For the text-containing cell, return its midpoint in [x, y] coordinate format. 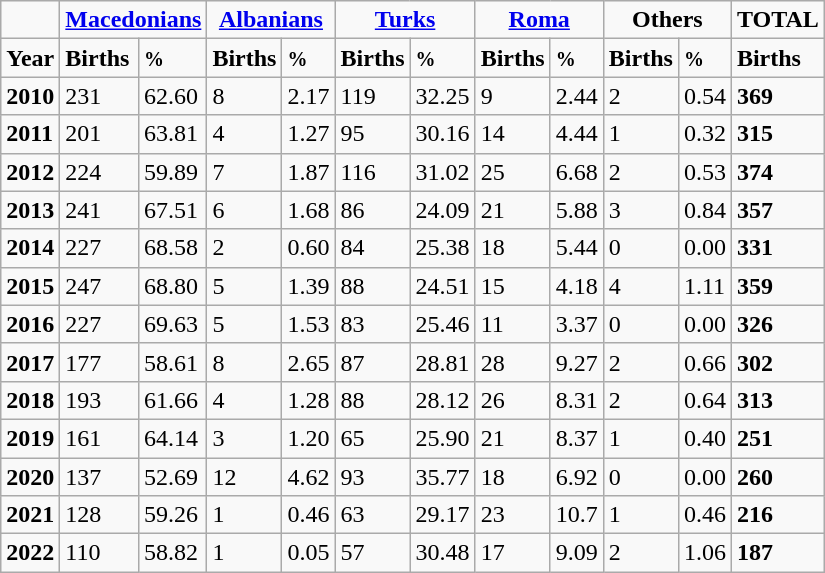
69.63 [173, 324]
30.48 [442, 553]
110 [100, 553]
2019 [30, 438]
313 [778, 400]
2011 [30, 134]
331 [778, 248]
0.64 [704, 400]
2.17 [308, 96]
Year [30, 58]
1.28 [308, 400]
84 [372, 248]
224 [100, 172]
63.81 [173, 134]
25.46 [442, 324]
29.17 [442, 515]
Macedonians [134, 20]
28 [512, 362]
11 [512, 324]
1.87 [308, 172]
12 [244, 477]
369 [778, 96]
23 [512, 515]
0.84 [704, 210]
TOTAL [778, 20]
128 [100, 515]
326 [778, 324]
28.81 [442, 362]
Turks [405, 20]
14 [512, 134]
0.53 [704, 172]
24.09 [442, 210]
26 [512, 400]
59.89 [173, 172]
8.37 [576, 438]
4.44 [576, 134]
67.51 [173, 210]
52.69 [173, 477]
0.60 [308, 248]
1.06 [704, 553]
2012 [30, 172]
64.14 [173, 438]
1.39 [308, 286]
10.7 [576, 515]
9.27 [576, 362]
86 [372, 210]
187 [778, 553]
2017 [30, 362]
83 [372, 324]
93 [372, 477]
116 [372, 172]
65 [372, 438]
6 [244, 210]
28.12 [442, 400]
35.77 [442, 477]
2.65 [308, 362]
359 [778, 286]
241 [100, 210]
2014 [30, 248]
119 [372, 96]
0.66 [704, 362]
193 [100, 400]
1.20 [308, 438]
58.82 [173, 553]
5.44 [576, 248]
25 [512, 172]
7 [244, 172]
0.54 [704, 96]
2010 [30, 96]
201 [100, 134]
2018 [30, 400]
2015 [30, 286]
62.60 [173, 96]
302 [778, 362]
4.62 [308, 477]
95 [372, 134]
231 [100, 96]
32.25 [442, 96]
177 [100, 362]
2.44 [576, 96]
2020 [30, 477]
87 [372, 362]
61.66 [173, 400]
1.68 [308, 210]
1.53 [308, 324]
260 [778, 477]
59.26 [173, 515]
5.88 [576, 210]
15 [512, 286]
2022 [30, 553]
0.40 [704, 438]
374 [778, 172]
6.68 [576, 172]
Albanians [271, 20]
4.18 [576, 286]
58.61 [173, 362]
8.31 [576, 400]
216 [778, 515]
68.80 [173, 286]
247 [100, 286]
357 [778, 210]
161 [100, 438]
68.58 [173, 248]
31.02 [442, 172]
137 [100, 477]
Others [667, 20]
2016 [30, 324]
315 [778, 134]
3.37 [576, 324]
251 [778, 438]
Roma [539, 20]
1.11 [704, 286]
63 [372, 515]
6.92 [576, 477]
24.51 [442, 286]
2021 [30, 515]
9 [512, 96]
17 [512, 553]
9.09 [576, 553]
25.90 [442, 438]
0.05 [308, 553]
0.32 [704, 134]
30.16 [442, 134]
2013 [30, 210]
1.27 [308, 134]
25.38 [442, 248]
57 [372, 553]
